Identify which cell holds the provided text, then report its [x, y] central coordinate. 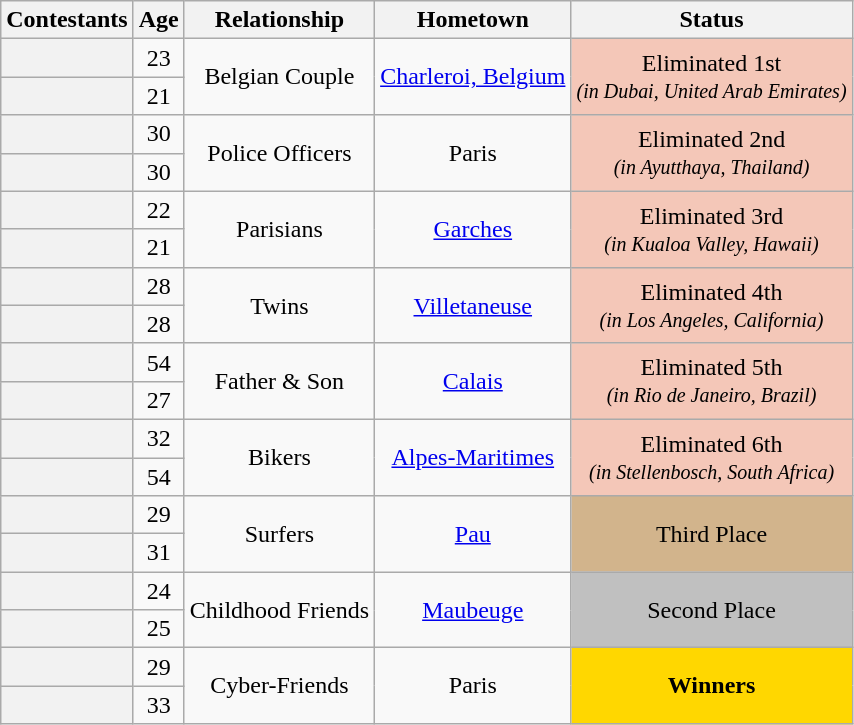
Calais [473, 381]
31 [158, 553]
Winners [712, 686]
Pau [473, 534]
Eliminated 2nd(in Ayutthaya, Thailand) [712, 153]
Status [712, 20]
32 [158, 438]
Father & Son [279, 381]
24 [158, 591]
22 [158, 210]
Parisians [279, 229]
Eliminated 4th(in Los Angeles, California) [712, 305]
Eliminated 6th(in Stellenbosch, South Africa) [712, 457]
Garches [473, 229]
Police Officers [279, 153]
Charleroi, Belgium [473, 77]
Twins [279, 305]
Belgian Couple [279, 77]
Eliminated 1st(in Dubai, United Arab Emirates) [712, 77]
Third Place [712, 534]
Bikers [279, 457]
27 [158, 400]
Age [158, 20]
Eliminated 5th(in Rio de Janeiro, Brazil) [712, 381]
25 [158, 629]
33 [158, 705]
Surfers [279, 534]
23 [158, 58]
Childhood Friends [279, 610]
Contestants [67, 20]
Villetaneuse [473, 305]
Second Place [712, 610]
Maubeuge [473, 610]
Relationship [279, 20]
Cyber-Friends [279, 686]
Alpes-Maritimes [473, 457]
Hometown [473, 20]
Eliminated 3rd(in Kualoa Valley, Hawaii) [712, 229]
